Return [x, y] of the center of cell containing provided text 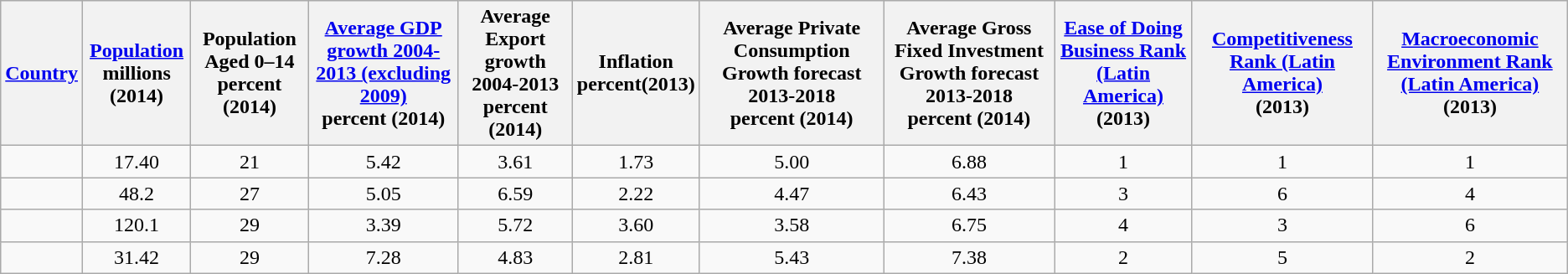
7.38 [968, 257]
17.40 [136, 162]
27 [250, 194]
2.81 [636, 257]
3.58 [792, 225]
7.28 [384, 257]
1.73 [636, 162]
5 [1282, 257]
Population millions (2014) [136, 74]
6.59 [515, 194]
48.2 [136, 194]
5.05 [384, 194]
31.42 [136, 257]
120.1 [136, 225]
2.22 [636, 194]
6.75 [968, 225]
Competitiveness Rank (Latin America)(2013) [1282, 74]
Country [42, 74]
5.72 [515, 225]
4.83 [515, 257]
Average GDP growth 2004-2013 (excluding 2009) percent (2014) [384, 74]
3.39 [384, 225]
3.60 [636, 225]
4.47 [792, 194]
Average Gross Fixed Investment Growth forecast 2013-2018 percent (2014) [968, 74]
3.61 [515, 162]
Macroeconomic Environment Rank (Latin America)(2013) [1471, 74]
Ease of Doing Business Rank (Latin America)(2013) [1124, 74]
5.43 [792, 257]
Average Export growth 2004-2013 percent (2014) [515, 74]
21 [250, 162]
6.88 [968, 162]
Population Aged 0–14 percent (2014) [250, 74]
6.43 [968, 194]
5.00 [792, 162]
Inflationpercent(2013) [636, 74]
5.42 [384, 162]
Average Private Consumption Growth forecast 2013-2018 percent (2014) [792, 74]
